Provide the [X, Y] coordinate of the cell's center where the given text is located.  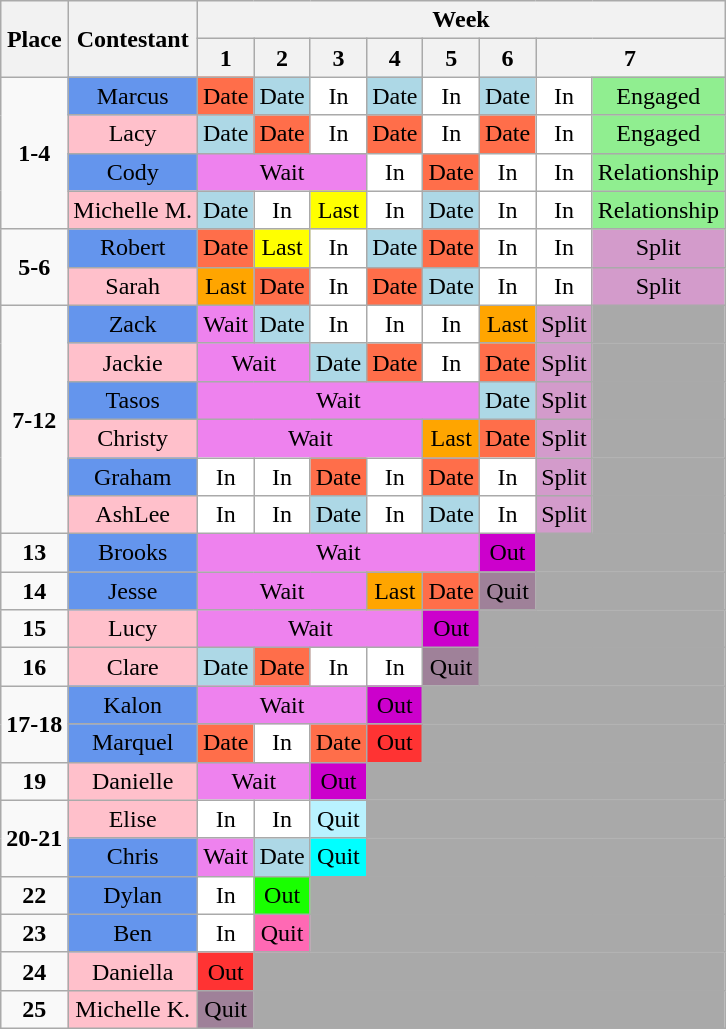
1-4 [34, 153]
5 [451, 58]
AshLee [133, 515]
Dylan [133, 895]
Sarah [133, 286]
Danielle [133, 781]
7-12 [34, 419]
19 [34, 781]
16 [34, 667]
Week [462, 20]
6 [507, 58]
Brooks [133, 553]
5-6 [34, 267]
Zack [133, 324]
20-21 [34, 838]
Kalon [133, 705]
Robert [133, 248]
24 [34, 971]
Lucy [133, 629]
Michelle K. [133, 1009]
14 [34, 591]
25 [34, 1009]
23 [34, 933]
Chris [133, 857]
Daniella [133, 971]
3 [338, 58]
Graham [133, 477]
1 [226, 58]
17-18 [34, 724]
Tasos [133, 400]
Contestant [133, 39]
Ben [133, 933]
13 [34, 553]
Christy [133, 438]
Jackie [133, 362]
Michelle M. [133, 210]
Marquel [133, 743]
15 [34, 629]
Marcus [133, 96]
Elise [133, 819]
2 [282, 58]
Place [34, 39]
22 [34, 895]
Jesse [133, 591]
Clare [133, 667]
4 [395, 58]
Cody [133, 172]
Lacy [133, 134]
7 [630, 58]
